Search for the cell housing the specified text and yield its [X, Y] center coordinate. 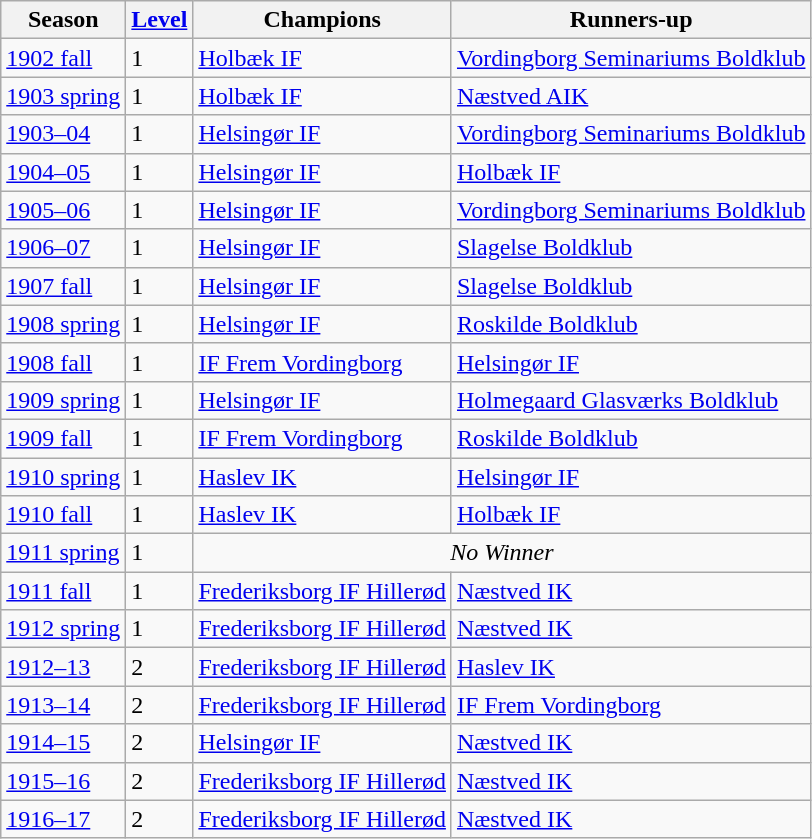
1912 spring [64, 629]
1914–15 [64, 743]
1903–04 [64, 134]
1904–05 [64, 172]
1910 spring [64, 477]
1911 fall [64, 591]
1903 spring [64, 96]
1906–07 [64, 248]
1913–14 [64, 705]
1908 fall [64, 362]
1908 spring [64, 324]
1915–16 [64, 781]
1910 fall [64, 515]
1902 fall [64, 58]
1909 fall [64, 438]
Season [64, 20]
1911 spring [64, 553]
Holmegaard Glasværks Boldklub [631, 400]
1912–13 [64, 667]
1907 fall [64, 286]
No Winner [502, 553]
Næstved AIK [631, 96]
Level [160, 20]
Champions [322, 20]
1909 spring [64, 400]
1905–06 [64, 210]
Runners-up [631, 20]
1916–17 [64, 819]
